Output the (x, y) coordinate of the center of the cell containing the given text.  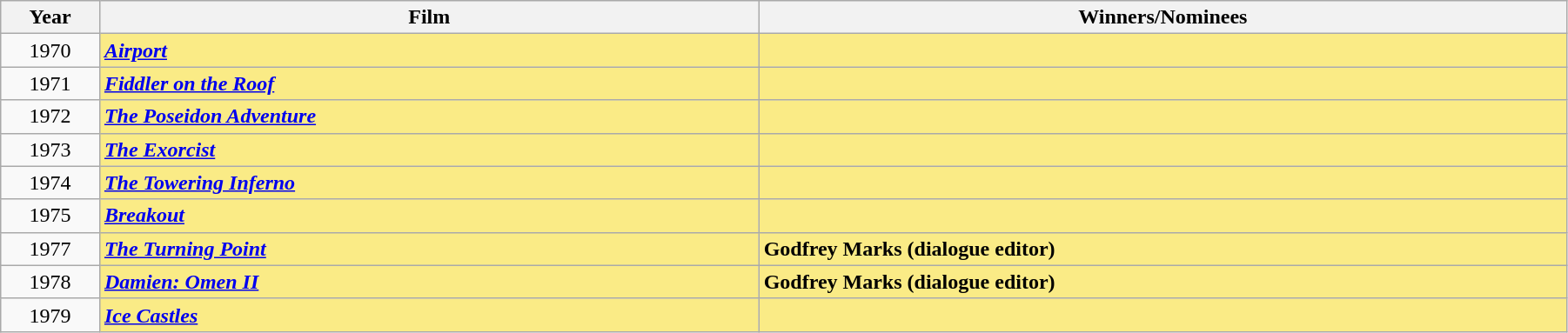
Winners/Nominees (1163, 17)
The Towering Inferno (429, 183)
1979 (50, 315)
1974 (50, 183)
1978 (50, 282)
The Exorcist (429, 150)
Ice Castles (429, 315)
Film (429, 17)
1972 (50, 117)
1977 (50, 249)
Fiddler on the Roof (429, 83)
1975 (50, 216)
1971 (50, 83)
The Poseidon Adventure (429, 117)
1970 (50, 50)
Airport (429, 50)
Breakout (429, 216)
Year (50, 17)
Damien: Omen II (429, 282)
The Turning Point (429, 249)
1973 (50, 150)
